Search for the cell housing the specified text and yield its [X, Y] center coordinate. 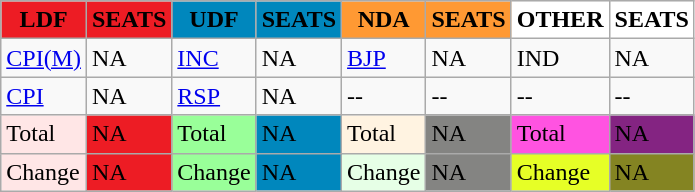
INC [214, 58]
CPI [44, 96]
NDA [384, 20]
BJP [384, 58]
UDF [214, 20]
IND [560, 58]
LDF [44, 20]
CPI(M) [44, 58]
OTHER [560, 20]
RSP [214, 96]
